Return (X, Y) of the center of cell containing provided text 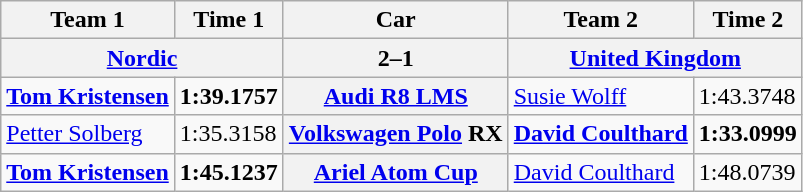
Time 2 (748, 20)
Nordic (142, 58)
Volkswagen Polo RX (396, 134)
1:48.0739 (748, 172)
1:35.3158 (228, 134)
Time 1 (228, 20)
Petter Solberg (88, 134)
Ariel Atom Cup (396, 172)
1:39.1757 (228, 96)
United Kingdom (655, 58)
Team 2 (600, 20)
Susie Wolff (600, 96)
1:33.0999 (748, 134)
Audi R8 LMS (396, 96)
1:45.1237 (228, 172)
Team 1 (88, 20)
2–1 (396, 58)
Car (396, 20)
1:43.3748 (748, 96)
